Return the [X, Y] coordinate for the center point of the cell that contains the specified text.  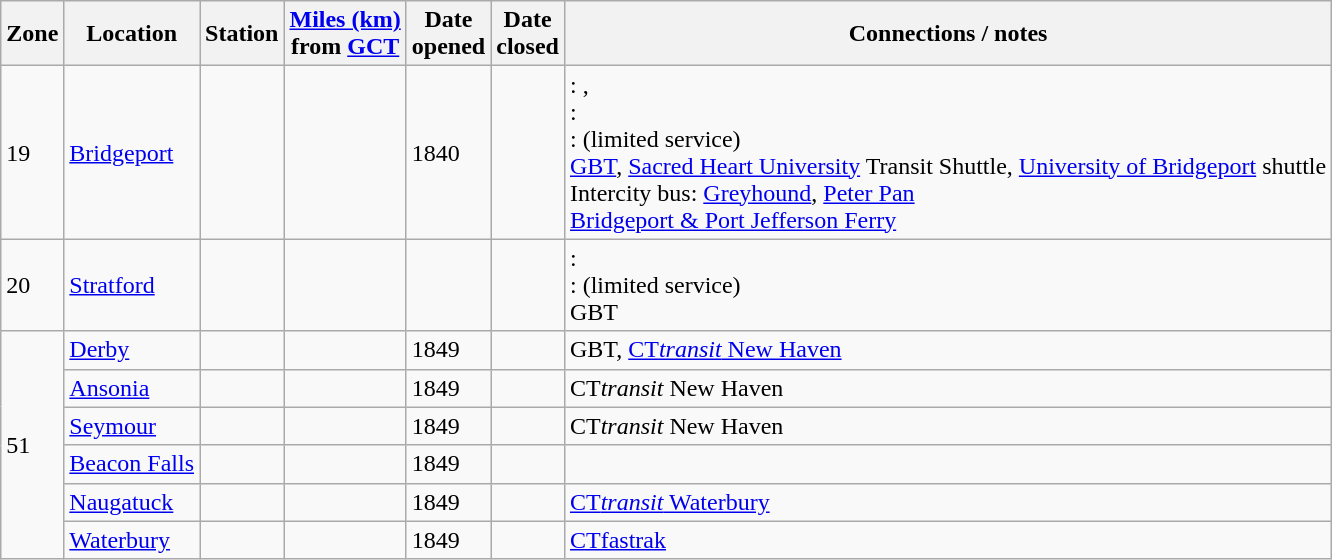
Station [242, 34]
Naugatuck [132, 502]
Dateopened [448, 34]
51 [32, 445]
: : (limited service) GBT [948, 285]
Ansonia [132, 388]
Connections / notes [948, 34]
CTtransit Waterbury [948, 502]
20 [32, 285]
Beacon Falls [132, 464]
Location [132, 34]
Miles (km)from GCT [345, 34]
CTfastrak [948, 540]
1840 [448, 152]
19 [32, 152]
Waterbury [132, 540]
Bridgeport [132, 152]
GBT, CTtransit New Haven [948, 350]
Dateclosed [528, 34]
Zone [32, 34]
Derby [132, 350]
Stratford [132, 285]
Seymour [132, 426]
